Identify which cell holds the provided text, then report its (X, Y) central coordinate. 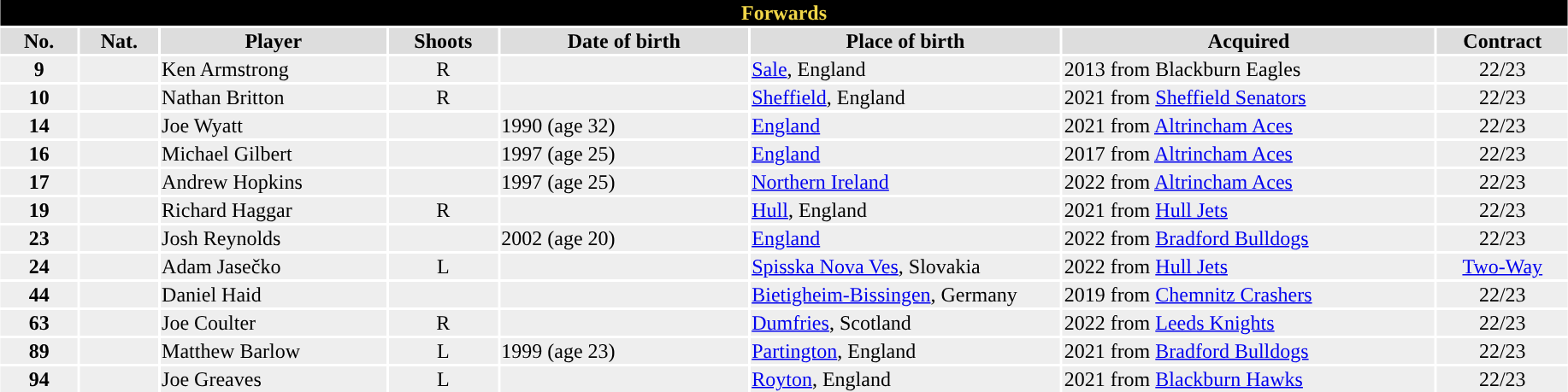
Adam Jasečko (274, 266)
Northern Ireland (905, 182)
44 (39, 295)
Date of birth (624, 41)
2021 from Hull Jets (1248, 210)
Acquired (1248, 41)
2021 from Bradford Bulldogs (1248, 351)
Forwards (783, 13)
89 (39, 351)
Daniel Haid (274, 295)
Sheffield, England (905, 97)
63 (39, 323)
Hull, England (905, 210)
2002 (age 20) (624, 238)
Nat. (120, 41)
Contract (1503, 41)
Spisska Nova Ves, Slovakia (905, 266)
Player (274, 41)
16 (39, 154)
94 (39, 379)
Joe Greaves (274, 379)
9 (39, 69)
Place of birth (905, 41)
Bietigheim-Bissingen, Germany (905, 295)
Josh Reynolds (274, 238)
Nathan Britton (274, 97)
14 (39, 126)
2017 from Altrincham Aces (1248, 154)
24 (39, 266)
17 (39, 182)
2013 from Blackburn Eagles (1248, 69)
Michael Gilbert (274, 154)
19 (39, 210)
No. (39, 41)
Royton, England (905, 379)
Two-Way (1503, 266)
1990 (age 32) (624, 126)
10 (39, 97)
Richard Haggar (274, 210)
Joe Coulter (274, 323)
2022 from Altrincham Aces (1248, 182)
2022 from Hull Jets (1248, 266)
Shoots (443, 41)
1999 (age 23) (624, 351)
Andrew Hopkins (274, 182)
Joe Wyatt (274, 126)
2021 from Altrincham Aces (1248, 126)
Matthew Barlow (274, 351)
2022 from Leeds Knights (1248, 323)
2021 from Blackburn Hawks (1248, 379)
Partington, England (905, 351)
2022 from Bradford Bulldogs (1248, 238)
23 (39, 238)
Sale, England (905, 69)
2019 from Chemnitz Crashers (1248, 295)
2021 from Sheffield Senators (1248, 97)
Ken Armstrong (274, 69)
Dumfries, Scotland (905, 323)
